From the cell containing the given text, extract its center point as [x, y] coordinate. 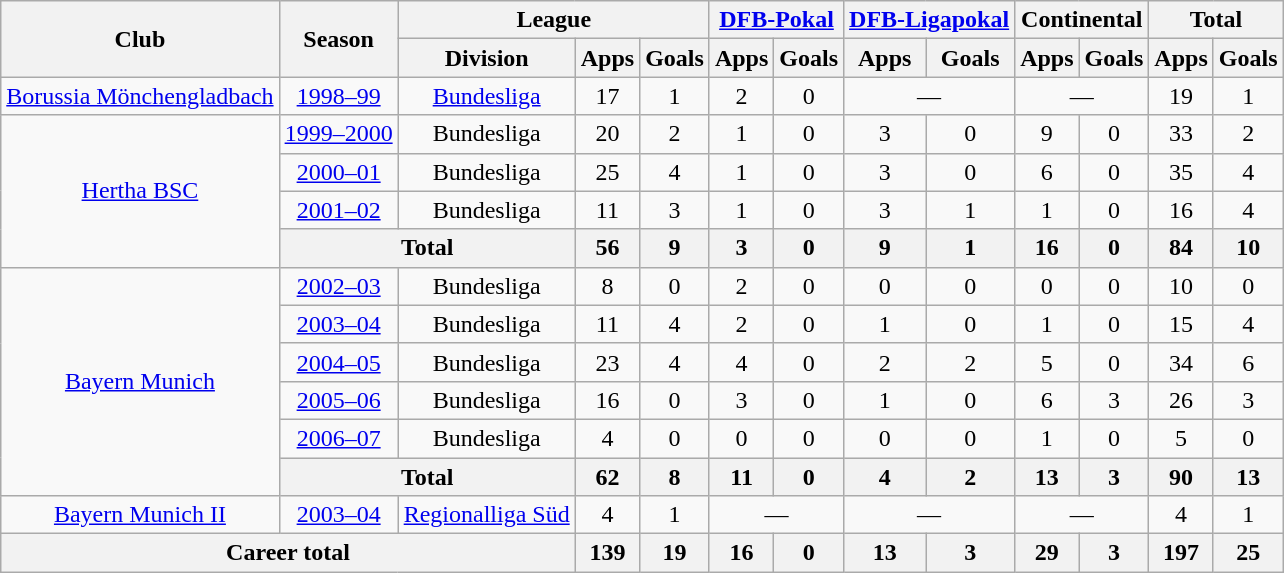
Season [338, 39]
15 [1181, 324]
DFB-Pokal [776, 20]
Bayern Munich [140, 381]
DFB-Ligapokal [930, 20]
Hertha BSC [140, 191]
Career total [288, 553]
2005–06 [338, 400]
1998–99 [338, 96]
Bayern Munich II [140, 515]
1999–2000 [338, 134]
Continental [1082, 20]
197 [1181, 553]
Regionalliga Süd [486, 515]
33 [1181, 134]
84 [1181, 248]
2006–07 [338, 438]
Club [140, 39]
2000–01 [338, 172]
Borussia Mönchengladbach [140, 96]
2001–02 [338, 210]
35 [1181, 172]
34 [1181, 362]
17 [607, 96]
139 [607, 553]
20 [607, 134]
2002–03 [338, 286]
26 [1181, 400]
23 [607, 362]
29 [1047, 553]
56 [607, 248]
62 [607, 477]
League [554, 20]
90 [1181, 477]
2004–05 [338, 362]
Division [486, 58]
